Return [X, Y] of the center of cell containing provided text 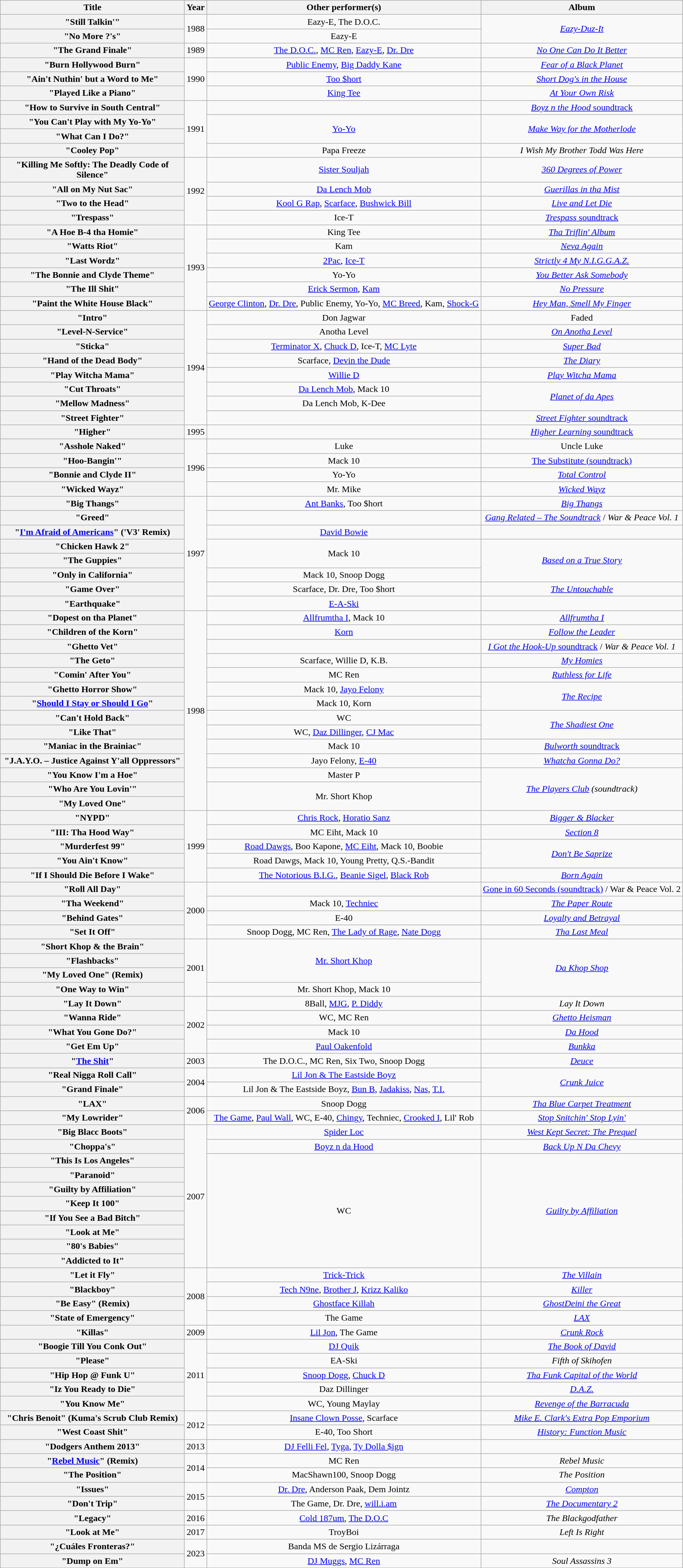
1989 [196, 50]
DJ Muggs, MC Ren [344, 1560]
Eazy-E, The D.O.C. [344, 22]
The Paper Route [582, 904]
The Players Club (soundtrack) [582, 789]
Da Lench Mob, K-Dee [344, 403]
The D.O.C., MC Ren, Six Two, Snoop Dogg [344, 1060]
"The Shit" [92, 1060]
Born Again [582, 875]
Master P [344, 775]
Ghostface Killah [344, 1303]
The Villain [582, 1275]
George Clinton, Dr. Dre, Public Enemy, Yo-Yo, MC Breed, Kam, Shock-G [344, 303]
"The Position" [92, 1475]
E-40 [344, 918]
Faded [582, 318]
"Dump on Em" [92, 1560]
1995 [196, 432]
"Keep It 100" [92, 1203]
Hey Man, Smell My Finger [582, 303]
Spider Loc [344, 1132]
Stop Snitchin' Stop Lyin' [582, 1118]
Ghetto Heisman [582, 1018]
"If I Should Die Before I Wake" [92, 875]
"Trespass" [92, 218]
Cold 187um, The D.O.C [344, 1518]
"Dopest on tha Planet" [92, 618]
"Big Blacc Boots" [92, 1132]
Killer [582, 1289]
The Recipe [582, 696]
Tha Last Meal [582, 932]
Total Control [582, 475]
2007 [196, 1197]
David Bowie [344, 532]
"My Lowrider" [92, 1118]
"Chris Benoit" (Kuma's Scrub Club Remix) [92, 1418]
"One Way to Win" [92, 989]
Mr. Short Khop, Mack 10 [344, 989]
"West Coast Shit" [92, 1432]
Anotha Level [344, 332]
2014 [196, 1468]
Tha Triflin' Album [582, 232]
"Watts Riot" [92, 246]
Other performer(s) [344, 8]
2000 [196, 911]
"III: Tha Hood Way" [92, 832]
Erick Sermon, Kam [344, 289]
"Get Em Up" [92, 1046]
Neva Again [582, 246]
The Position [582, 1475]
"Let it Fly" [92, 1275]
"Maniac in the Brainiac" [92, 746]
Road Dawgs, Mack 10, Young Pretty, Q.S.-Bandit [344, 860]
Big Thangs [582, 503]
GhostDeini the Great [582, 1303]
The Documentary 2 [582, 1503]
Play Witcha Mama [582, 375]
1994 [196, 368]
Road Dawgs, Boo Kapone, MC Eiht, Mack 10, Boobie [344, 846]
Eazy-Duz-It [582, 29]
"All on My Nut Sac" [92, 189]
"Don't Trip" [92, 1503]
Mack 10, Korn [344, 703]
"LAX" [92, 1103]
History: Function Music [582, 1432]
"You Know Me" [92, 1404]
TroyBoi [344, 1532]
"No More ?'s" [92, 36]
Paul Oakenfold [344, 1046]
The Untouchable [582, 589]
WC, MC Ren [344, 1018]
"You Ain't Know" [92, 860]
Terminator X, Chuck D, Ice-T, MC Lyte [344, 346]
Deuce [582, 1060]
The D.O.C., MC Ren, Eazy-E, Dr. Dre [344, 50]
Da Lench Mob [344, 189]
"Wanna Ride" [92, 1018]
The Game, Dr. Dre, will.i.am [344, 1503]
"Issues" [92, 1489]
Snoop Dogg, Chuck D [344, 1375]
"Flashbacks" [92, 961]
1999 [196, 846]
"Wicked Wayz" [92, 489]
"Killing Me Softly: The Deadly Code of Silence" [92, 170]
"Murderfest 99" [92, 846]
"Still Talkin'" [92, 22]
Back Up N Da Chevy [582, 1146]
"My Loved One" [92, 803]
"Rebel Music" (Remix) [92, 1461]
Album [582, 8]
"You Know I'm a Hoe" [92, 775]
Da Khop Shop [582, 968]
Year [196, 8]
Lay It Down [582, 1003]
EA-Ski [344, 1361]
"The Guppies" [92, 560]
Scarface, Willie D, K.B. [344, 661]
Tech N9ne, Brother J, Krizz Kaliko [344, 1289]
"Bonnie and Clyde II" [92, 475]
"80's Babies" [92, 1246]
Ant Banks, Too $hort [344, 503]
2011 [196, 1375]
WC, Young Maylay [344, 1404]
Based on a True Story [582, 560]
"Children of the Korn" [92, 632]
At Your Own Risk [582, 93]
The Game [344, 1318]
"Burn Hollywood Burn" [92, 65]
"Game Over" [92, 589]
Guerillas in tha Mist [582, 189]
Dr. Dre, Anderson Paak, Dem Jointz [344, 1489]
MacShawn100, Snoop Dogg [344, 1475]
"Who Are You Lovin'" [92, 789]
Make Way for the Motherlode [582, 129]
Bigger & Blacker [582, 818]
"Level-N-Service" [92, 332]
Allfrumtha I, Mack 10 [344, 618]
"Blackboy" [92, 1289]
E-A-Ski [344, 603]
Da Hood [582, 1032]
Mr. Mike [344, 489]
"Choppa's" [92, 1146]
Chris Rock, Horatio Sanz [344, 818]
"What Can I Do?" [92, 136]
"The Grand Finale" [92, 50]
E-40, Too Short [344, 1432]
8Ball, MJG, P. Diddy [344, 1003]
"Comin' After You" [92, 675]
"Higher" [92, 432]
1990 [196, 79]
"Cooley Pop" [92, 150]
The Book of David [582, 1347]
Gone in 60 Seconds (soundtrack) / War & Peace Vol. 2 [582, 889]
"Grand Finale" [92, 1089]
Mike E. Clark's Extra Pop Emporium [582, 1418]
LAX [582, 1318]
"What You Gone Do?" [92, 1032]
"A Hoe B-4 tha Homie" [92, 232]
Scarface, Devin the Dude [344, 360]
On Anotha Level [582, 332]
"Hoo-Bangin'" [92, 461]
Fifth of Skihofen [582, 1361]
2023 [196, 1553]
D.A.Z. [582, 1389]
Boyz n the Hood soundtrack [582, 107]
"Dodgers Anthem 2013" [92, 1446]
Sister Souljah [344, 170]
2017 [196, 1532]
"Killas" [92, 1332]
2Pac, Ice-T [344, 261]
"How to Survive in South Central" [92, 107]
2013 [196, 1446]
"Lay It Down" [92, 1003]
Ruthless for Life [582, 675]
"Addicted to It" [92, 1261]
Gang Related – The Soundtrack / War & Peace Vol. 1 [582, 518]
"Boogie Till You Conk Out" [92, 1347]
The Notorious B.I.G., Beanie Sigel, Black Rob [344, 875]
You Better Ask Somebody [582, 275]
"Should I Stay or Should I Go" [92, 703]
Crunk Juice [582, 1082]
Live and Let Die [582, 203]
"Behind Gates" [92, 918]
Eazy-E [344, 36]
Uncle Luke [582, 446]
360 Degrees of Power [582, 170]
"Intro" [92, 318]
"The Geto" [92, 661]
"My Loved One" (Remix) [92, 975]
Jayo Felony, E-40 [344, 761]
"Hand of the Dead Body" [92, 360]
"Mellow Madness" [92, 403]
Korn [344, 632]
Planet of da Apes [582, 396]
"Like That" [92, 732]
DJ Quik [344, 1347]
"Can't Hold Back" [92, 718]
"This Is Los Angeles" [92, 1161]
Da Lench Mob, Mack 10 [344, 389]
"Iz You Ready to Die" [92, 1389]
"Play Witcha Mama" [92, 375]
Boyz n da Hood [344, 1146]
"The Ill Shit" [92, 289]
Kam [344, 246]
Mack 10, Techniec [344, 904]
"Please" [92, 1361]
Scarface, Dr. Dre, Too $hort [344, 589]
2015 [196, 1496]
2006 [196, 1110]
"Set It Off" [92, 932]
The Substitute (soundtrack) [582, 461]
"Sticka" [92, 346]
"¿Cuáles Fronteras?" [92, 1546]
West Kept Secret: The Prequel [582, 1132]
Soul Assassins 3 [582, 1560]
Mack 10, Jayo Felony [344, 689]
2009 [196, 1332]
1996 [196, 468]
Lil Jon, The Game [344, 1332]
Trespass soundtrack [582, 218]
1993 [196, 268]
"State of Emergency" [92, 1318]
"Big Thangs" [92, 503]
2008 [196, 1296]
"Two to the Head" [92, 203]
"Only in California" [92, 575]
1988 [196, 29]
2001 [196, 968]
Mack 10, Snoop Dogg [344, 575]
Tha Blue Carpet Treatment [582, 1103]
"Legacy" [92, 1518]
"Short Khop & the Brain" [92, 946]
"NYPD" [92, 818]
The Shadiest One [582, 725]
Higher Learning soundtrack [582, 432]
1997 [196, 553]
Left Is Right [582, 1532]
"Played Like a Piano" [92, 93]
I Got the Hook-Up soundtrack / War & Peace Vol. 1 [582, 646]
Whatcha Gonna Do? [582, 761]
"Street Fighter" [92, 418]
Luke [344, 446]
Revenge of the Barracuda [582, 1404]
Snoop Dogg [344, 1103]
"Greed" [92, 518]
"Earthquake" [92, 603]
Street Fighter soundtrack [582, 418]
Kool G Rap, Scarface, Bushwick Bill [344, 203]
Fear of a Black Planet [582, 65]
Snoop Dogg, MC Ren, The Lady of Rage, Nate Dogg [344, 932]
No One Can Do It Better [582, 50]
My Homies [582, 661]
"Ghetto Vet" [92, 646]
Rebel Music [582, 1461]
2003 [196, 1060]
The Blackgodfather [582, 1518]
"Chicken Hawk 2" [92, 546]
2016 [196, 1518]
The Diary [582, 360]
"The Bonnie and Clyde Theme" [92, 275]
Insane Clown Posse, Scarface [344, 1418]
"Be Easy" (Remix) [92, 1303]
"I'm Afraid of Americans" ('V3' Remix) [92, 532]
"You Can't Play with My Yo-Yo" [92, 122]
"Paint the White House Black" [92, 303]
MC Eiht, Mack 10 [344, 832]
The Game, Paul Wall, WC, E-40, Chingy, Techniec, Crooked I, Lil' Rob [344, 1118]
2002 [196, 1025]
"Hip Hop @ Funk U" [92, 1375]
Guilty by Affiliation [582, 1211]
Title [92, 8]
Lil Jon & The Eastside Boyz [344, 1075]
"Tha Weekend" [92, 904]
Public Enemy, Big Daddy Kane [344, 65]
Don't Be Saprize [582, 853]
I Wish My Brother Todd Was Here [582, 150]
"Real Nigga Roll Call" [92, 1075]
Trick-Trick [344, 1275]
1998 [196, 710]
Daz Dillinger [344, 1389]
Strictly 4 My N.I.G.G.A.Z. [582, 261]
Tha Funk Capital of the World [582, 1375]
Willie D [344, 375]
WC, Daz Dillinger, CJ Mac [344, 732]
DJ Felli Fel, Tyga, Ty Dolla $ign [344, 1446]
Bulworth soundtrack [582, 746]
Too $hort [344, 79]
Short Dog's in the House [582, 79]
No Pressure [582, 289]
"Paranoid" [92, 1175]
"J.A.Y.O. – Justice Against Y'all Oppressors" [92, 761]
Compton [582, 1489]
Banda MS de Sergio Lizárraga [344, 1546]
Loyalty and Betrayal [582, 918]
"Last Wordz" [92, 261]
2012 [196, 1425]
Follow the Leader [582, 632]
"Cut Throats" [92, 389]
"Ain't Nuthin' but a Word to Me" [92, 79]
Bunkka [582, 1046]
Crunk Rock [582, 1332]
2004 [196, 1082]
1992 [196, 191]
Wicked Wayz [582, 489]
"If You See a Bad Bitch" [92, 1218]
Super Bad [582, 346]
Papa Freeze [344, 150]
Ice-T [344, 218]
"Ghetto Horror Show" [92, 689]
"Guilty by Affiliation" [92, 1189]
"Roll All Day" [92, 889]
Allfrumtha I [582, 618]
Don Jagwar [344, 318]
Section 8 [582, 832]
Lil Jon & The Eastside Boyz, Bun B, Jadakiss, Nas, T.I. [344, 1089]
1991 [196, 129]
"Asshole Naked" [92, 446]
